Scan for the cell matching the given text and deliver its [X, Y] coordinate at center. 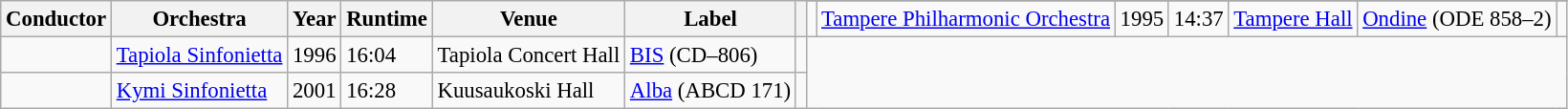
Tapiola Sinfonietta [199, 55]
2001 [315, 91]
Ondine (ODE 858–2) [1457, 19]
Kuusaukoski Hall [528, 91]
Conductor [56, 19]
BIS (CD–806) [711, 55]
Label [711, 19]
Tapiola Concert Hall [528, 55]
14:37 [1199, 19]
Tampere Philharmonic Orchestra [966, 19]
16:28 [386, 91]
Runtime [386, 19]
Venue [528, 19]
Tampere Hall [1293, 19]
Kymi Sinfonietta [199, 91]
1996 [315, 55]
Alba (ABCD 171) [711, 91]
Year [315, 19]
1995 [1142, 19]
16:04 [386, 55]
Orchestra [199, 19]
